Pinpoint the cell where the given text exists, returning its [x, y] midpoint coordinate. 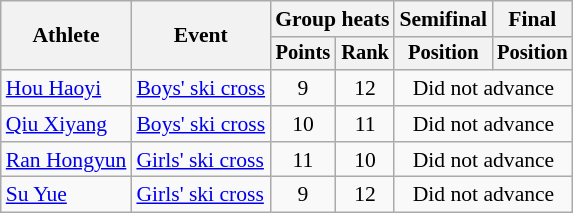
Event [200, 36]
Su Yue [66, 195]
Qiu Xiyang [66, 124]
Ran Hongyun [66, 160]
Semifinal [443, 19]
Final [532, 19]
Hou Haoyi [66, 88]
Athlete [66, 36]
Group heats [332, 19]
Rank [366, 54]
Points [303, 54]
